Identify which cell holds the provided text, then report its (X, Y) central coordinate. 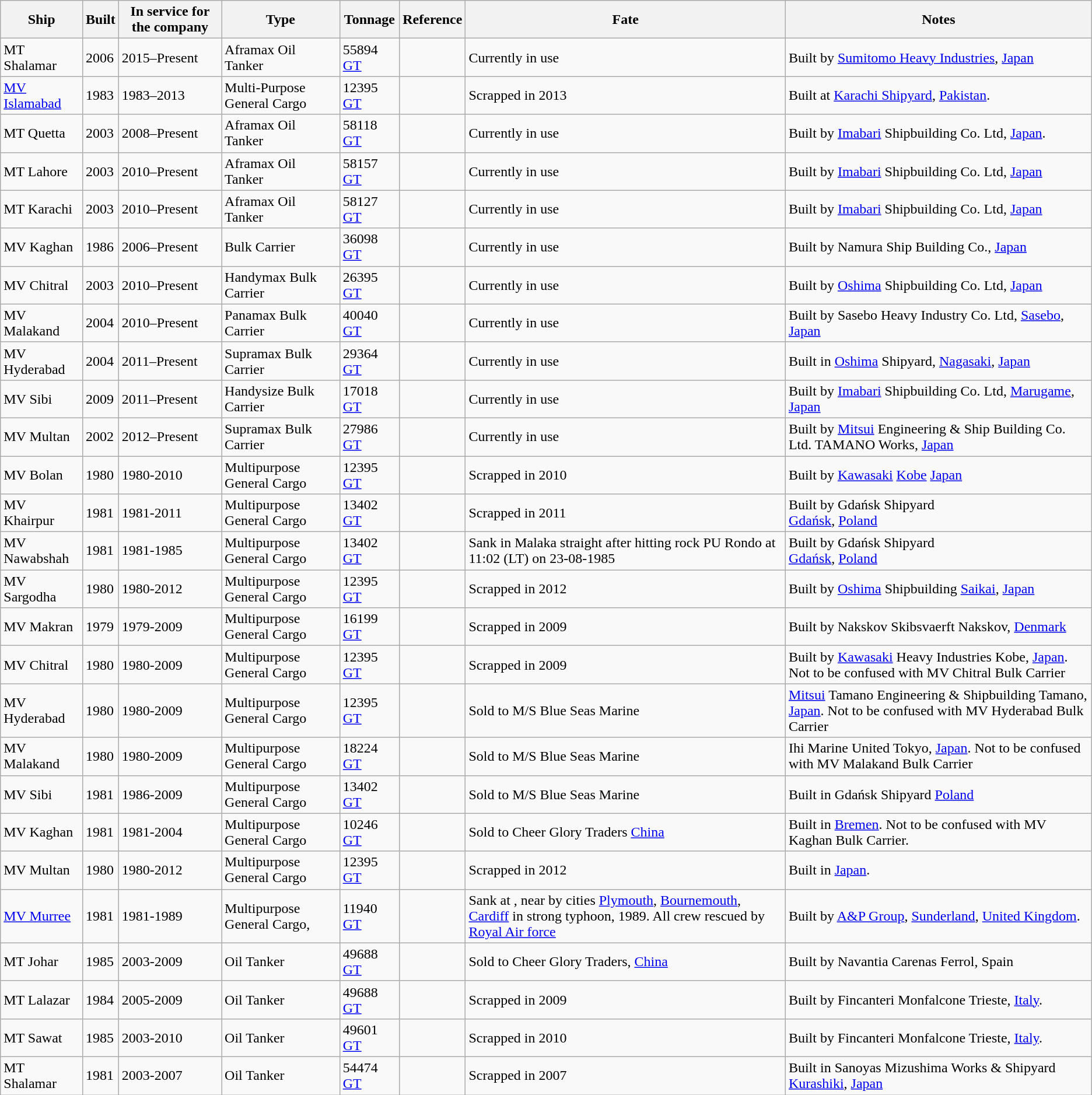
55894 GT (370, 57)
MT Lalazar (42, 1000)
Multi-Purpose General Cargo (281, 96)
Built in Japan. (938, 870)
MV Murree (42, 916)
Handymax Bulk Carrier (281, 285)
1981-1989 (170, 916)
Scrapped in 2013 (625, 96)
1983–2013 (170, 96)
MT Sawat (42, 1037)
Built by Namura Ship Building Co., Japan (938, 247)
Handysize Bulk Carrier (281, 399)
MT Karachi (42, 209)
2003-2009 (170, 961)
49601 GT (370, 1037)
29364 GT (370, 361)
1981-1985 (170, 551)
MT Quetta (42, 133)
Tonnage (370, 20)
58118 GT (370, 133)
36098 GT (370, 247)
Mitsui Tamano Engineering & Shipbuilding Tamano, Japan. Not to be confused with MV Hyderabad Bulk Carrier (938, 711)
Sank in Malaka straight after hitting rock PU Rondo at 11:02 (LT) on 23-08-1985 (625, 551)
Type (281, 20)
40040 GT (370, 323)
Sank at , near by cities Plymouth, Bournemouth, Cardiff in strong typhoon, 1989. All crew rescued by Royal Air force (625, 916)
Built in Oshima Shipyard, Nagasaki, Japan (938, 361)
Multipurpose General Cargo, (281, 916)
MV Nawabshah (42, 551)
Built by Mitsui Engineering & Ship Building Co. Ltd. TAMANO Works, Japan (938, 436)
Built by Sumitomo Heavy Industries, Japan (938, 57)
1979 (100, 627)
Bulk Carrier (281, 247)
11940 GT (370, 916)
Panamax Bulk Carrier (281, 323)
Built by Oshima Shipbuilding Saikai, Japan (938, 589)
Ihi Marine United Tokyo, Japan. Not to be confused with MV Malakand Bulk Carrier (938, 756)
2009 (100, 399)
2003-2007 (170, 1076)
Built in Gdańsk Shipyard Poland (938, 795)
MT Lahore (42, 172)
1981-2004 (170, 832)
MV Islamabad (42, 96)
10246 GT (370, 832)
2006 (100, 57)
MV Khairpur (42, 513)
Scrapped in 2011 (625, 513)
Built by Kawasaki Heavy Industries Kobe, Japan. Not to be confused with MV Chitral Bulk Carrier (938, 665)
Sold to Cheer Glory Traders, China (625, 961)
Notes (938, 20)
In service for the company (170, 20)
58157 GT (370, 172)
2005-2009 (170, 1000)
26395 GT (370, 285)
MV Sargodha (42, 589)
Built by Imabari Shipbuilding Co. Ltd, Japan. (938, 133)
Built by Nakskov Skibsvaerft Nakskov, Denmark (938, 627)
Sold to Cheer Glory Traders China (625, 832)
Fate (625, 20)
Built (100, 20)
Built at Karachi Shipyard, Pakistan. (938, 96)
1980-2010 (170, 475)
27986 GT (370, 436)
Built by Kawasaki Kobe Japan (938, 475)
1981-2011 (170, 513)
1979-2009 (170, 627)
2003-2010 (170, 1037)
Ship (42, 20)
Built by Oshima Shipbuilding Co. Ltd, Japan (938, 285)
2002 (100, 436)
Reference (433, 20)
MV Bolan (42, 475)
54474 GT (370, 1076)
2012–Present (170, 436)
Built in Bremen. Not to be confused with MV Kaghan Bulk Carrier. (938, 832)
16199 GT (370, 627)
MT Johar (42, 961)
Scrapped in 2007 (625, 1076)
1986 (100, 247)
1983 (100, 96)
2008–Present (170, 133)
58127 GT (370, 209)
1986-2009 (170, 795)
Built by Navantia Carenas Ferrol, Spain (938, 961)
Built by A&P Group, Sunderland, United Kingdom. (938, 916)
1984 (100, 1000)
2015–Present (170, 57)
Built by Sasebo Heavy Industry Co. Ltd, Sasebo, Japan (938, 323)
18224 GT (370, 756)
2006–Present (170, 247)
MV Makran (42, 627)
Built by Imabari Shipbuilding Co. Ltd, Marugame, Japan (938, 399)
Built in Sanoyas Mizushima Works & Shipyard Kurashiki, Japan (938, 1076)
17018 GT (370, 399)
